Return [X, Y] of the center of cell containing provided text 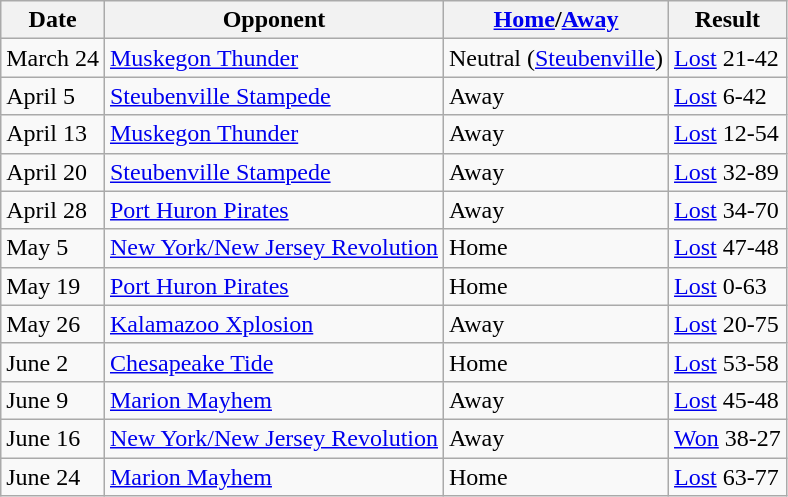
March 24 [53, 58]
Lost 32-89 [728, 172]
June 16 [53, 438]
April 20 [53, 172]
April 28 [53, 210]
Lost 47-48 [728, 248]
Lost 34-70 [728, 210]
June 24 [53, 477]
Lost 12-54 [728, 134]
May 19 [53, 286]
Lost 45-48 [728, 400]
May 26 [53, 324]
Chesapeake Tide [274, 362]
Lost 0-63 [728, 286]
Won 38-27 [728, 438]
May 5 [53, 248]
April 13 [53, 134]
Kalamazoo Xplosion [274, 324]
April 5 [53, 96]
Neutral (Steubenville) [556, 58]
Date [53, 20]
Home/Away [556, 20]
June 2 [53, 362]
Opponent [274, 20]
Result [728, 20]
Lost 20-75 [728, 324]
Lost 6-42 [728, 96]
June 9 [53, 400]
Lost 53-58 [728, 362]
Lost 63-77 [728, 477]
Lost 21-42 [728, 58]
